Extract the (X, Y) coordinate from the center of the cell holding the provided text.  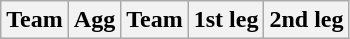
Agg (94, 20)
2nd leg (306, 20)
1st leg (226, 20)
